Locate the cell with the specified text and output its (X, Y) center coordinate. 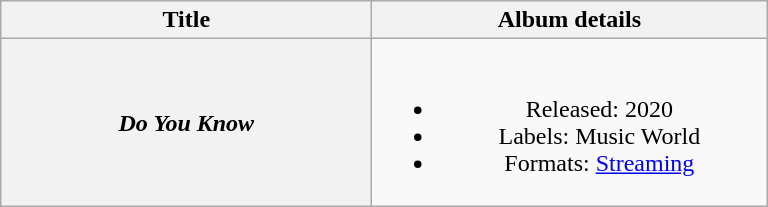
Do You Know (186, 122)
Released: 2020Labels: Music WorldFormats: Streaming (570, 122)
Title (186, 20)
Album details (570, 20)
